For the text-containing cell, return its midpoint in [X, Y] coordinate format. 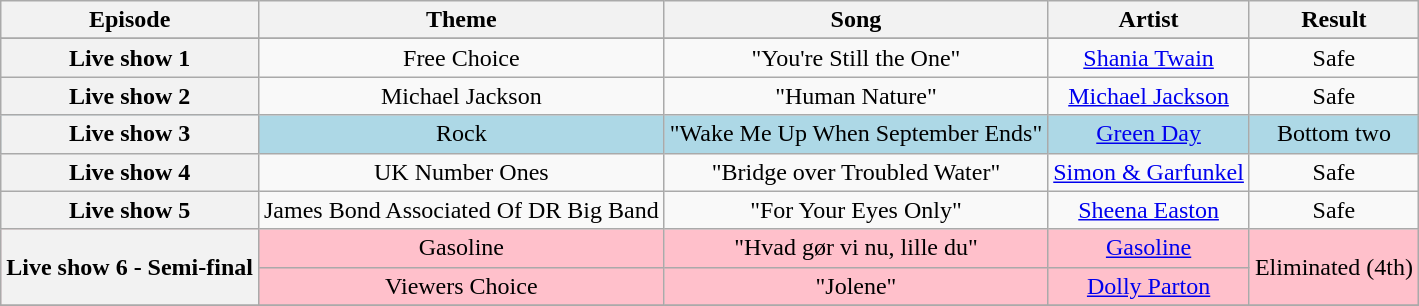
Shania Twain [1149, 58]
Green Day [1149, 134]
James Bond Associated Of DR Big Band [461, 210]
Live show 5 [130, 210]
Live show 4 [130, 172]
Live show 1 [130, 58]
Theme [461, 20]
Episode [130, 20]
Result [1334, 20]
Free Choice [461, 58]
Sheena Easton [1149, 210]
Eliminated (4th) [1334, 267]
"Hvad gør vi nu, lille du" [856, 248]
Live show 6 - Semi-final [130, 267]
Live show 2 [130, 96]
"Bridge over Troubled Water" [856, 172]
"You're Still the One" [856, 58]
"Jolene" [856, 286]
Rock [461, 134]
UK Number Ones [461, 172]
Artist [1149, 20]
Simon & Garfunkel [1149, 172]
Bottom two [1334, 134]
Viewers Choice [461, 286]
Song [856, 20]
"For Your Eyes Only" [856, 210]
"Human Nature" [856, 96]
Live show 3 [130, 134]
Dolly Parton [1149, 286]
"Wake Me Up When September Ends" [856, 134]
